For the text-containing cell, return its midpoint in [x, y] coordinate format. 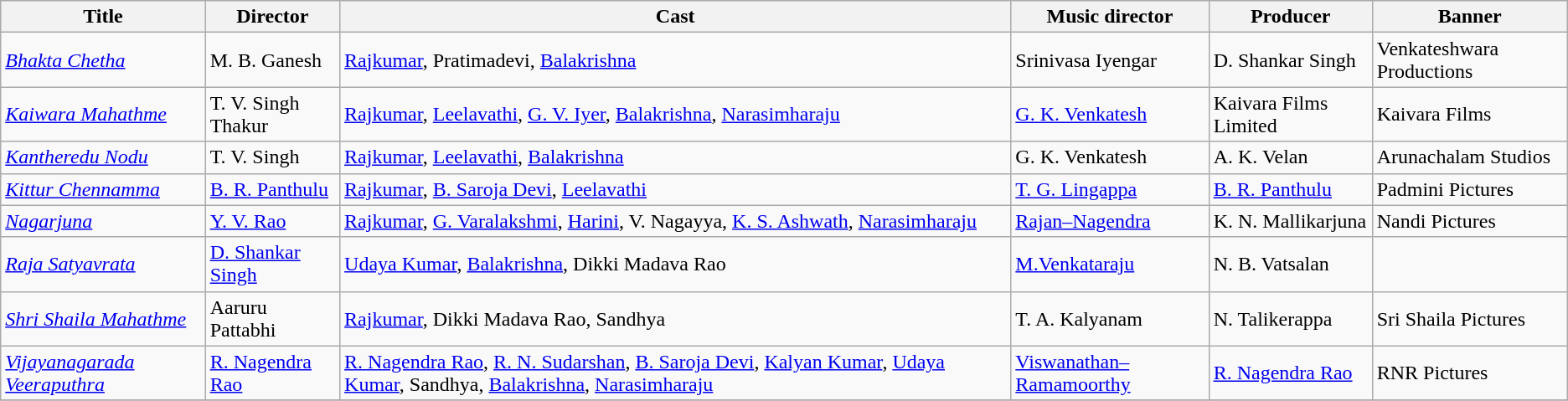
Rajkumar, Dikki Madava Rao, Sandhya [675, 318]
Nagarjuna [103, 221]
M. B. Ganesh [272, 60]
Rajkumar, B. Saroja Devi, Leelavathi [675, 189]
Nandi Pictures [1469, 221]
Kantheredu Nodu [103, 157]
Rajkumar, Leelavathi, Balakrishna [675, 157]
Title [103, 17]
Cast [675, 17]
Kaivara Films [1469, 114]
N. B. Vatsalan [1290, 265]
Venkateshwara Productions [1469, 60]
R. Nagendra Rao, R. N. Sudarshan, B. Saroja Devi, Kalyan Kumar, Udaya Kumar, Sandhya, Balakrishna, Narasimharaju [675, 373]
Aaruru Pattabhi [272, 318]
Sri Shaila Pictures [1469, 318]
Producer [1290, 17]
Kaivara Films Limited [1290, 114]
K. N. Mallikarjuna [1290, 221]
Y. V. Rao [272, 221]
Music director [1110, 17]
T. V. Singh Thakur [272, 114]
Rajan–Nagendra [1110, 221]
Srinivasa Iyengar [1110, 60]
Viswanathan–Ramamoorthy [1110, 373]
Banner [1469, 17]
T. V. Singh [272, 157]
Vijayanagarada Veeraputhra [103, 373]
Udaya Kumar, Balakrishna, Dikki Madava Rao [675, 265]
RNR Pictures [1469, 373]
Raja Satyavrata [103, 265]
Rajkumar, G. Varalakshmi, Harini, V. Nagayya, K. S. Ashwath, Narasimharaju [675, 221]
Arunachalam Studios [1469, 157]
Kaiwara Mahathme [103, 114]
N. Talikerappa [1290, 318]
Bhakta Chetha [103, 60]
Kittur Chennamma [103, 189]
Director [272, 17]
Rajkumar, Leelavathi, G. V. Iyer, Balakrishna, Narasimharaju [675, 114]
Padmini Pictures [1469, 189]
Shri Shaila Mahathme [103, 318]
Rajkumar, Pratimadevi, Balakrishna [675, 60]
A. K. Velan [1290, 157]
T. A. Kalyanam [1110, 318]
M.Venkataraju [1110, 265]
T. G. Lingappa [1110, 189]
